Return [X, Y] of the center of cell containing provided text 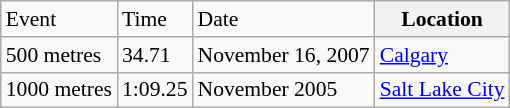
1000 metres [59, 90]
500 metres [59, 55]
Calgary [442, 55]
Time [154, 19]
Salt Lake City [442, 90]
November 2005 [283, 90]
Date [283, 19]
Location [442, 19]
34.71 [154, 55]
Event [59, 19]
1:09.25 [154, 90]
November 16, 2007 [283, 55]
